Detect which cell encompasses the target text, then output its [X, Y] center coordinate. 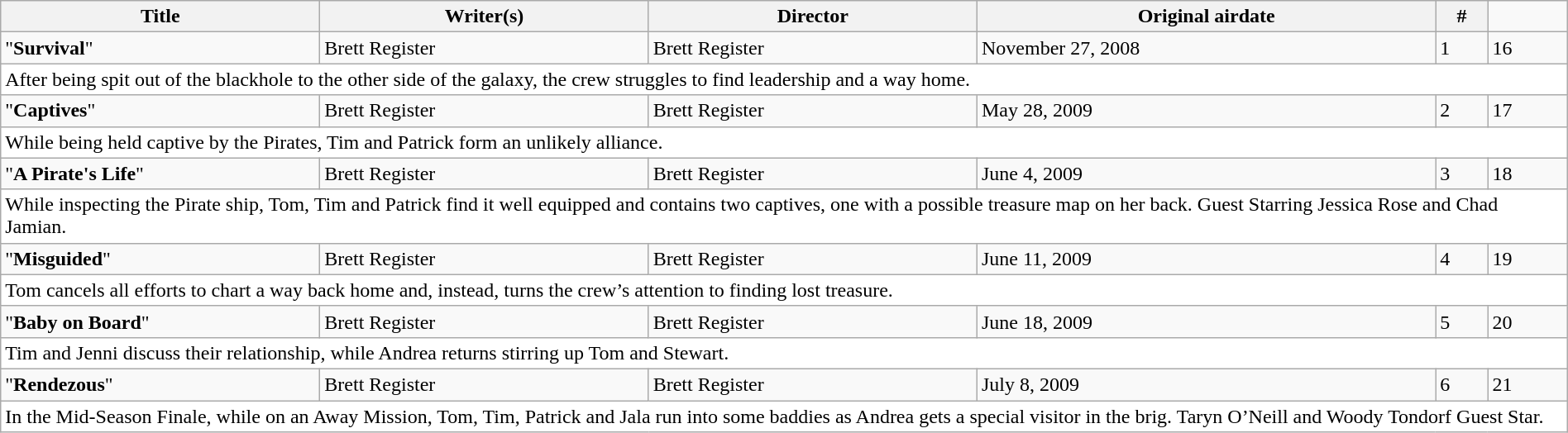
Writer(s) [485, 17]
2 [1462, 111]
Original airdate [1206, 17]
Title [160, 17]
16 [1527, 48]
Tom cancels all efforts to chart a way back home and, instead, turns the crew’s attention to finding lost treasure. [784, 290]
"A Pirate's Life" [160, 174]
# [1462, 17]
19 [1527, 259]
Director [812, 17]
1 [1462, 48]
6 [1462, 384]
Tim and Jenni discuss their relationship, while Andrea returns stirring up Tom and Stewart. [784, 353]
June 4, 2009 [1206, 174]
17 [1527, 111]
"Survival" [160, 48]
"Baby on Board" [160, 321]
June 11, 2009 [1206, 259]
"Misguided" [160, 259]
18 [1527, 174]
5 [1462, 321]
While being held captive by the Pirates, Tim and Patrick form an unlikely alliance. [784, 142]
3 [1462, 174]
May 28, 2009 [1206, 111]
November 27, 2008 [1206, 48]
June 18, 2009 [1206, 321]
July 8, 2009 [1206, 384]
21 [1527, 384]
"Rendezous" [160, 384]
"Captives" [160, 111]
20 [1527, 321]
After being spit out of the blackhole to the other side of the galaxy, the crew struggles to find leadership and a way home. [784, 79]
4 [1462, 259]
